Search for the cell housing the specified text and yield its [X, Y] center coordinate. 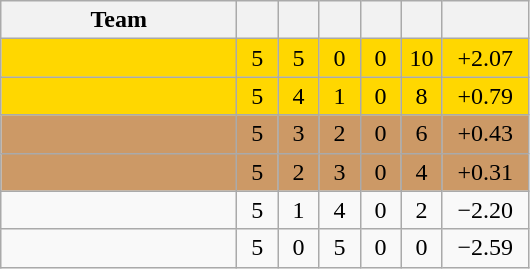
+2.07 [485, 58]
6 [422, 134]
+0.79 [485, 96]
8 [422, 96]
−2.59 [485, 248]
−2.20 [485, 210]
Team [119, 20]
+0.31 [485, 172]
10 [422, 58]
+0.43 [485, 134]
